For the text-containing cell, return its midpoint in [X, Y] coordinate format. 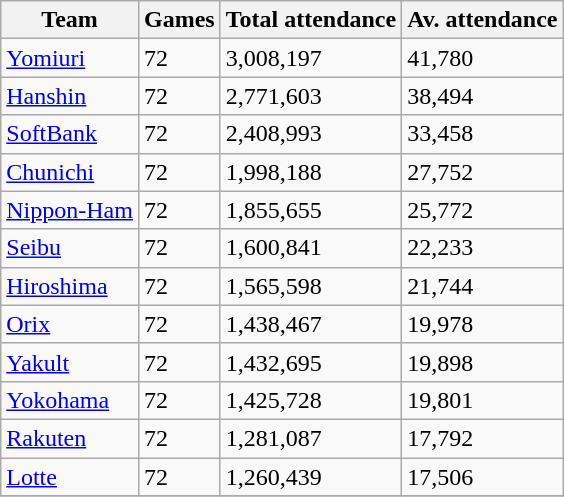
17,792 [482, 438]
Yomiuri [70, 58]
Av. attendance [482, 20]
Rakuten [70, 438]
2,771,603 [311, 96]
SoftBank [70, 134]
17,506 [482, 477]
38,494 [482, 96]
3,008,197 [311, 58]
Chunichi [70, 172]
Yakult [70, 362]
Total attendance [311, 20]
Orix [70, 324]
1,998,188 [311, 172]
Yokohama [70, 400]
Hiroshima [70, 286]
1,565,598 [311, 286]
33,458 [482, 134]
Nippon-Ham [70, 210]
1,260,439 [311, 477]
Seibu [70, 248]
22,233 [482, 248]
1,438,467 [311, 324]
1,432,695 [311, 362]
Games [179, 20]
41,780 [482, 58]
Lotte [70, 477]
25,772 [482, 210]
1,855,655 [311, 210]
21,744 [482, 286]
Team [70, 20]
19,898 [482, 362]
2,408,993 [311, 134]
Hanshin [70, 96]
1,425,728 [311, 400]
1,600,841 [311, 248]
27,752 [482, 172]
1,281,087 [311, 438]
19,801 [482, 400]
19,978 [482, 324]
